Determine the (X, Y) coordinate at the center of the cell enclosing the given text.  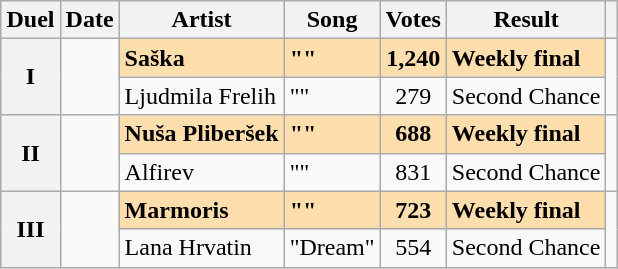
Nuša Pliberšek (202, 134)
II (30, 153)
I (30, 77)
Votes (413, 20)
723 (413, 210)
688 (413, 134)
1,240 (413, 58)
Result (526, 20)
831 (413, 172)
Marmoris (202, 210)
Lana Hrvatin (202, 248)
Song (332, 20)
Saška (202, 58)
"Dream" (332, 248)
Ljudmila Frelih (202, 96)
Date (90, 20)
Alfirev (202, 172)
279 (413, 96)
554 (413, 248)
Duel (30, 20)
III (30, 229)
Artist (202, 20)
